Provide the [x, y] coordinate of the cell's center where the given text is located.  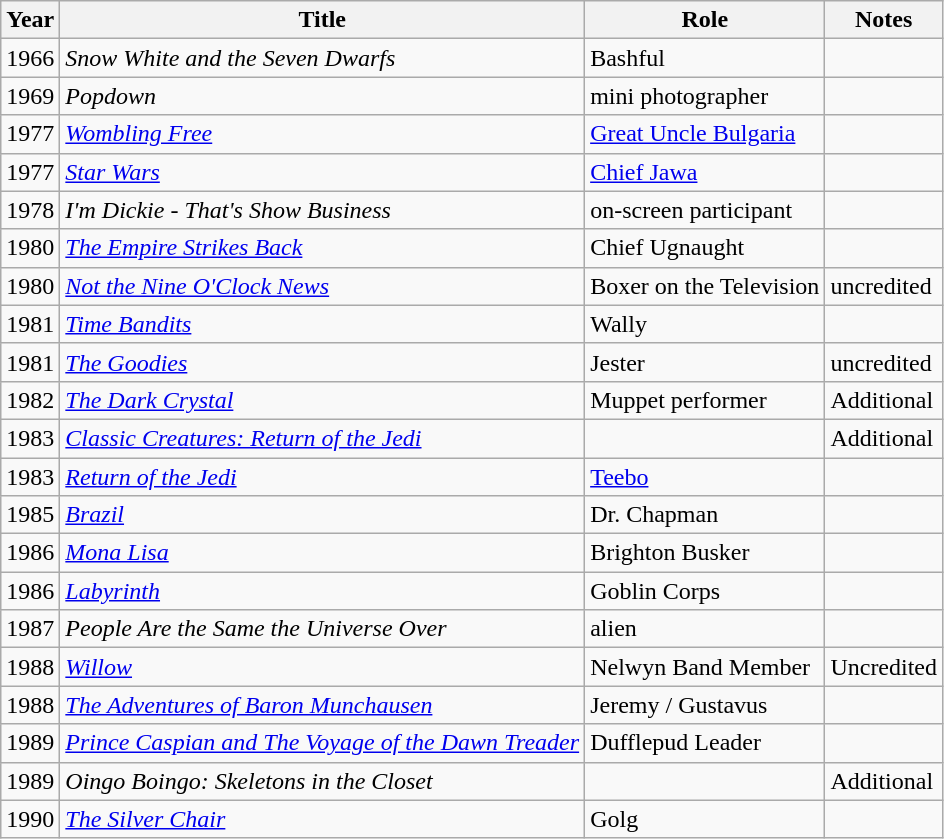
on-screen participant [705, 210]
The Adventures of Baron Munchausen [322, 705]
Muppet performer [705, 400]
Dr. Chapman [705, 515]
Teebo [705, 477]
1987 [30, 629]
Wombling Free [322, 134]
Brazil [322, 515]
Classic Creatures: Return of the Jedi [322, 438]
1990 [30, 819]
mini photographer [705, 96]
alien [705, 629]
Time Bandits [322, 324]
Role [705, 20]
Jeremy / Gustavus [705, 705]
1985 [30, 515]
The Dark Crystal [322, 400]
Nelwyn Band Member [705, 667]
Star Wars [322, 172]
Dufflepud Leader [705, 743]
Oingo Boingo: Skeletons in the Closet [322, 781]
1969 [30, 96]
1978 [30, 210]
Goblin Corps [705, 591]
People Are the Same the Universe Over [322, 629]
Boxer on the Television [705, 286]
Chief Jawa [705, 172]
The Goodies [322, 362]
1982 [30, 400]
Notes [884, 20]
Golg [705, 819]
Labyrinth [322, 591]
The Silver Chair [322, 819]
Bashful [705, 58]
Jester [705, 362]
Prince Caspian and The Voyage of the Dawn Treader [322, 743]
1966 [30, 58]
Not the Nine O'Clock News [322, 286]
Snow White and the Seven Dwarfs [322, 58]
Title [322, 20]
Great Uncle Bulgaria [705, 134]
I'm Dickie - That's Show Business [322, 210]
Popdown [322, 96]
Uncredited [884, 667]
Chief Ugnaught [705, 248]
Mona Lisa [322, 553]
Brighton Busker [705, 553]
Wally [705, 324]
The Empire Strikes Back [322, 248]
Return of the Jedi [322, 477]
Year [30, 20]
Willow [322, 667]
